Search for the cell housing the specified text and yield its [x, y] center coordinate. 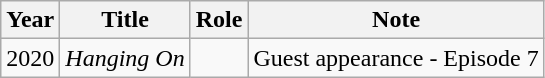
Role [219, 20]
2020 [30, 58]
Year [30, 20]
Guest appearance - Episode 7 [396, 58]
Hanging On [125, 58]
Title [125, 20]
Note [396, 20]
